Extract the (X, Y) coordinate from the center of the cell holding the provided text.  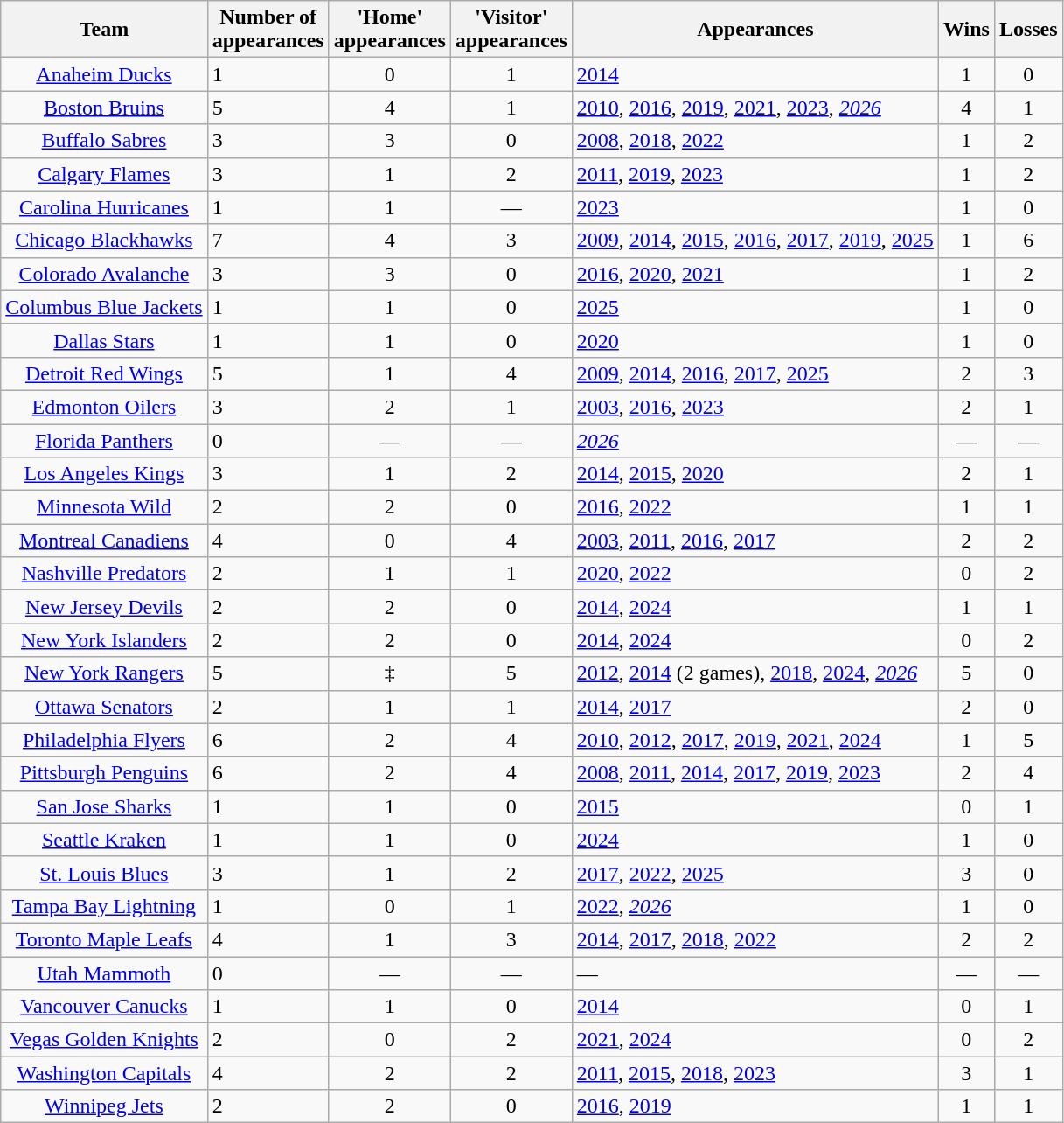
2024 (755, 840)
Wins (966, 30)
Columbus Blue Jackets (104, 307)
2003, 2016, 2023 (755, 407)
2021, 2024 (755, 1040)
New York Rangers (104, 673)
2011, 2015, 2018, 2023 (755, 1073)
2016, 2019 (755, 1106)
2020 (755, 340)
2017, 2022, 2025 (755, 873)
Seattle Kraken (104, 840)
2022, 2026 (755, 906)
2016, 2022 (755, 507)
Philadelphia Flyers (104, 740)
Vancouver Canucks (104, 1007)
2014, 2017, 2018, 2022 (755, 939)
New York Islanders (104, 640)
'Home'appearances (390, 30)
7 (268, 241)
Winnipeg Jets (104, 1106)
2014, 2017 (755, 707)
Buffalo Sabres (104, 141)
Florida Panthers (104, 440)
2010, 2012, 2017, 2019, 2021, 2024 (755, 740)
2009, 2014, 2016, 2017, 2025 (755, 373)
Carolina Hurricanes (104, 207)
Ottawa Senators (104, 707)
2011, 2019, 2023 (755, 174)
2015 (755, 806)
Losses (1028, 30)
2025 (755, 307)
Dallas Stars (104, 340)
Toronto Maple Leafs (104, 939)
Boston Bruins (104, 108)
2023 (755, 207)
Chicago Blackhawks (104, 241)
2014, 2015, 2020 (755, 474)
Colorado Avalanche (104, 274)
2003, 2011, 2016, 2017 (755, 541)
San Jose Sharks (104, 806)
Edmonton Oilers (104, 407)
‡ (390, 673)
Los Angeles Kings (104, 474)
2020, 2022 (755, 574)
2012, 2014 (2 games), 2018, 2024, 2026 (755, 673)
New Jersey Devils (104, 607)
St. Louis Blues (104, 873)
2008, 2011, 2014, 2017, 2019, 2023 (755, 773)
'Visitor'appearances (511, 30)
2010, 2016, 2019, 2021, 2023, 2026 (755, 108)
Calgary Flames (104, 174)
Pittsburgh Penguins (104, 773)
Anaheim Ducks (104, 74)
Nashville Predators (104, 574)
Utah Mammoth (104, 973)
Washington Capitals (104, 1073)
Number ofappearances (268, 30)
Team (104, 30)
Vegas Golden Knights (104, 1040)
Minnesota Wild (104, 507)
2009, 2014, 2015, 2016, 2017, 2019, 2025 (755, 241)
Tampa Bay Lightning (104, 906)
Detroit Red Wings (104, 373)
Appearances (755, 30)
2008, 2018, 2022 (755, 141)
2016, 2020, 2021 (755, 274)
2026 (755, 440)
Montreal Canadiens (104, 541)
